Locate the cell with the specified text and output its (x, y) center coordinate. 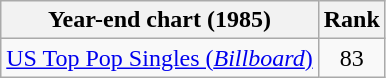
Year-end chart (1985) (160, 20)
83 (352, 58)
Rank (352, 20)
US Top Pop Singles (Billboard) (160, 58)
